Provide the [x, y] coordinate of the cell's center where the given text is located.  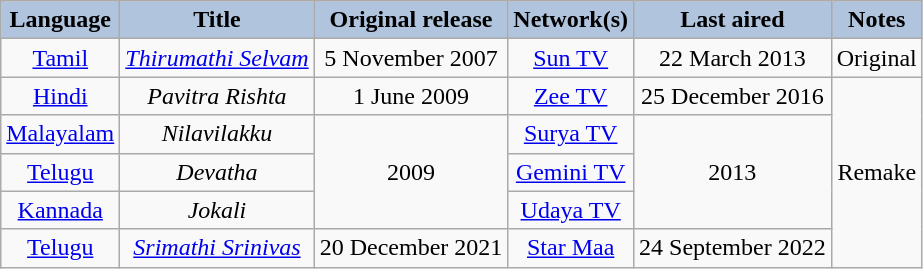
Original [876, 58]
Jokali [217, 210]
1 June 2009 [411, 96]
Surya TV [571, 134]
20 December 2021 [411, 248]
25 December 2016 [733, 96]
Tamil [60, 58]
2009 [411, 172]
Language [60, 20]
24 September 2022 [733, 248]
Devatha [217, 172]
Sun TV [571, 58]
Original release [411, 20]
Zee TV [571, 96]
Remake [876, 172]
Malayalam [60, 134]
Last aired [733, 20]
5 November 2007 [411, 58]
Thirumathi Selvam [217, 58]
Star Maa [571, 248]
Title [217, 20]
Srimathi Srinivas [217, 248]
Kannada [60, 210]
2013 [733, 172]
Hindi [60, 96]
Udaya TV [571, 210]
Pavitra Rishta [217, 96]
Gemini TV [571, 172]
22 March 2013 [733, 58]
Network(s) [571, 20]
Notes [876, 20]
Nilavilakku [217, 134]
